Provide the (x, y) coordinate of the cell's center where the given text is located.  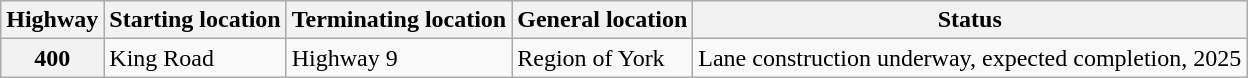
Region of York (602, 58)
Status (970, 20)
400 (52, 58)
Highway (52, 20)
King Road (195, 58)
General location (602, 20)
Lane construction underway, expected completion, 2025 (970, 58)
Terminating location (399, 20)
Starting location (195, 20)
Highway 9 (399, 58)
